Scan for the cell matching the given text and deliver its (X, Y) coordinate at center. 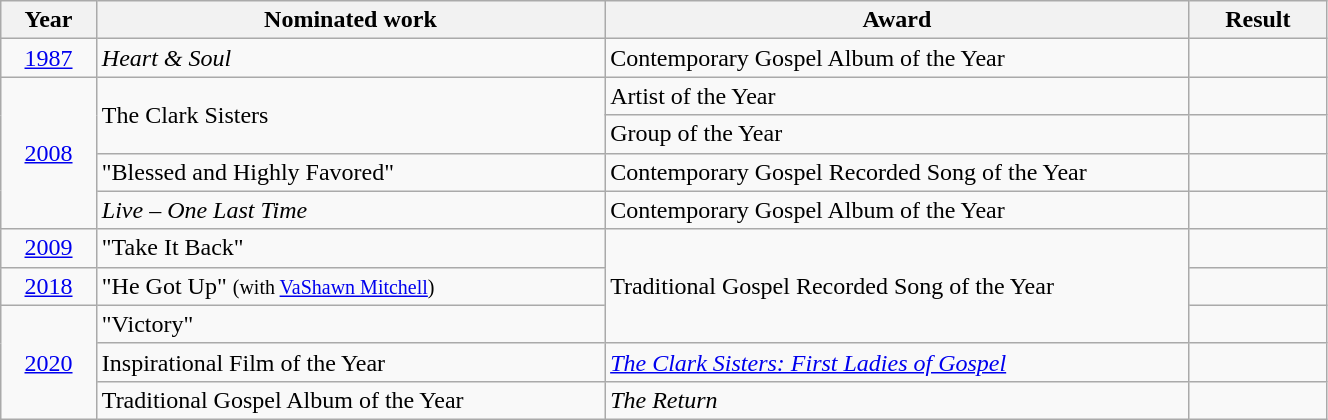
Live – One Last Time (350, 210)
The Clark Sisters (350, 115)
Nominated work (350, 20)
1987 (49, 58)
Group of the Year (898, 134)
"Blessed and Highly Favored" (350, 172)
2008 (49, 153)
Award (898, 20)
Artist of the Year (898, 96)
The Clark Sisters: First Ladies of Gospel (898, 362)
Heart & Soul (350, 58)
Inspirational Film of the Year (350, 362)
Traditional Gospel Recorded Song of the Year (898, 286)
"Victory" (350, 324)
2020 (49, 362)
"Take It Back" (350, 248)
Result (1258, 20)
2009 (49, 248)
"He Got Up" (with VaShawn Mitchell) (350, 286)
The Return (898, 400)
Year (49, 20)
Traditional Gospel Album of the Year (350, 400)
Contemporary Gospel Recorded Song of the Year (898, 172)
2018 (49, 286)
